Locate the cell with the specified text and output its [X, Y] center coordinate. 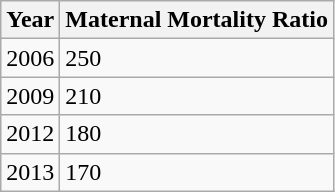
2013 [30, 172]
2006 [30, 58]
Maternal Mortality Ratio [197, 20]
250 [197, 58]
2009 [30, 96]
210 [197, 96]
Year [30, 20]
170 [197, 172]
2012 [30, 134]
180 [197, 134]
